Return (x, y) of the center of cell containing provided text 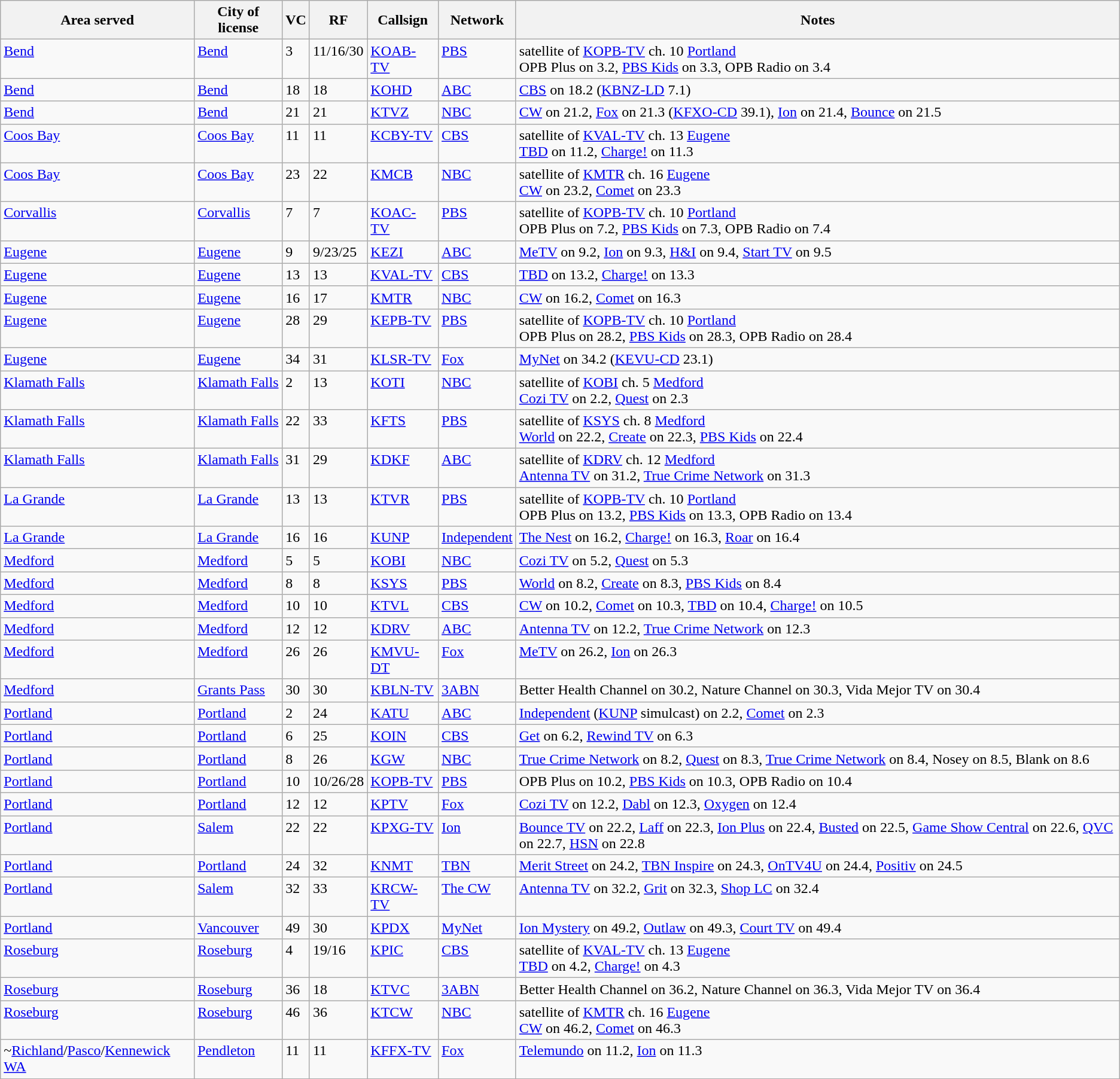
Better Health Channel on 30.2, Nature Channel on 30.3, Vida Mejor TV on 30.4 (817, 690)
satellite of KOPB-TV ch. 10 PortlandOPB Plus on 7.2, PBS Kids on 7.3, OPB Radio on 7.4 (817, 221)
satellite of KSYS ch. 8 MedfordWorld on 22.2, Create on 22.3, PBS Kids on 22.4 (817, 429)
KBLN-TV (403, 690)
25 (338, 736)
RF (338, 20)
KTVL (403, 606)
TBD on 13.2, Charge! on 13.3 (817, 275)
9/23/25 (338, 252)
KOPB-TV (403, 781)
9 (296, 252)
23 (296, 182)
Telemundo on 11.2, Ion on 11.3 (817, 1059)
satellite of KOBI ch. 5 MedfordCozi TV on 2.2, Quest on 2.3 (817, 390)
KEPB-TV (403, 328)
KFFX-TV (403, 1059)
Bounce TV on 22.2, Laff on 22.3, Ion Plus on 22.4, Busted on 22.5, Game Show Central on 22.6, QVC on 22.7, HSN on 22.8 (817, 835)
KOAC-TV (403, 221)
Grants Pass (238, 690)
KSYS (403, 583)
KMTR (403, 297)
satellite of KVAL-TV ch. 13 EugeneTBD on 11.2, Charge! on 11.3 (817, 144)
City of license (238, 20)
KOHD (403, 90)
KDKF (403, 468)
MyNet (477, 928)
KPXG-TV (403, 835)
VC (296, 20)
Independent (477, 538)
satellite of KMTR ch. 16 EugeneCW on 23.2, Comet on 23.3 (817, 182)
MyNet on 34.2 (KEVU-CD 23.1) (817, 359)
KPIC (403, 958)
satellite of KVAL-TV ch. 13 EugeneTBD on 4.2, Charge! on 4.3 (817, 958)
~Richland/Pasco/Kennewick WA (98, 1059)
Merit Street on 24.2, TBN Inspire on 24.3, OnTV4U on 24.4, Positiv on 24.5 (817, 866)
The CW (477, 897)
Independent (KUNP simulcast) on 2.2, Comet on 2.3 (817, 713)
KTVC (403, 989)
True Crime Network on 8.2, Quest on 8.3, True Crime Network on 8.4, Nosey on 8.5, Blank on 8.6 (817, 758)
Antenna TV on 32.2, Grit on 32.3, Shop LC on 32.4 (817, 897)
KVAL-TV (403, 275)
KTCW (403, 1020)
KEZI (403, 252)
KRCW-TV (403, 897)
Ion (477, 835)
KCBY-TV (403, 144)
Ion Mystery on 49.2, Outlaw on 49.3, Court TV on 49.4 (817, 928)
Better Health Channel on 36.2, Nature Channel on 36.3, Vida Mejor TV on 36.4 (817, 989)
KLSR-TV (403, 359)
KMVU-DT (403, 659)
KOTI (403, 390)
MeTV on 26.2, Ion on 26.3 (817, 659)
KGW (403, 758)
28 (296, 328)
Cozi TV on 5.2, Quest on 5.3 (817, 560)
CW on 21.2, Fox on 21.3 (KFXO-CD 39.1), Ion on 21.4, Bounce on 21.5 (817, 112)
KTVZ (403, 112)
satellite of KOPB-TV ch. 10 PortlandOPB Plus on 3.2, PBS Kids on 3.3, OPB Radio on 3.4 (817, 59)
11/16/30 (338, 59)
The Nest on 16.2, Charge! on 16.3, Roar on 16.4 (817, 538)
satellite of KOPB-TV ch. 10 Portland OPB Plus on 28.2, PBS Kids on 28.3, OPB Radio on 28.4 (817, 328)
Get on 6.2, Rewind TV on 6.3 (817, 736)
34 (296, 359)
4 (296, 958)
KPTV (403, 804)
CW on 10.2, Comet on 10.3, TBD on 10.4, Charge! on 10.5 (817, 606)
KTVR (403, 507)
Vancouver (238, 928)
CW on 16.2, Comet on 16.3 (817, 297)
KPDX (403, 928)
KNMT (403, 866)
MeTV on 9.2, Ion on 9.3, H&I on 9.4, Start TV on 9.5 (817, 252)
Area served (98, 20)
Cozi TV on 12.2, Dabl on 12.3, Oxygen on 12.4 (817, 804)
Notes (817, 20)
Pendleton (238, 1059)
10/26/28 (338, 781)
CBS on 18.2 (KBNZ-LD 7.1) (817, 90)
satellite of KOPB-TV ch. 10 PortlandOPB Plus on 13.2, PBS Kids on 13.3, OPB Radio on 13.4 (817, 507)
KDRV (403, 629)
KOBI (403, 560)
KATU (403, 713)
KFTS (403, 429)
17 (338, 297)
KOIN (403, 736)
KOAB-TV (403, 59)
satellite of KDRV ch. 12 MedfordAntenna TV on 31.2, True Crime Network on 31.3 (817, 468)
TBN (477, 866)
Antenna TV on 12.2, True Crime Network on 12.3 (817, 629)
Callsign (403, 20)
Network (477, 20)
6 (296, 736)
satellite of KMTR ch. 16 EugeneCW on 46.2, Comet on 46.3 (817, 1020)
49 (296, 928)
46 (296, 1020)
19/16 (338, 958)
3 (296, 59)
KMCB (403, 182)
KUNP (403, 538)
OPB Plus on 10.2, PBS Kids on 10.3, OPB Radio on 10.4 (817, 781)
World on 8.2, Create on 8.3, PBS Kids on 8.4 (817, 583)
